Return (x, y) of the center of cell containing provided text 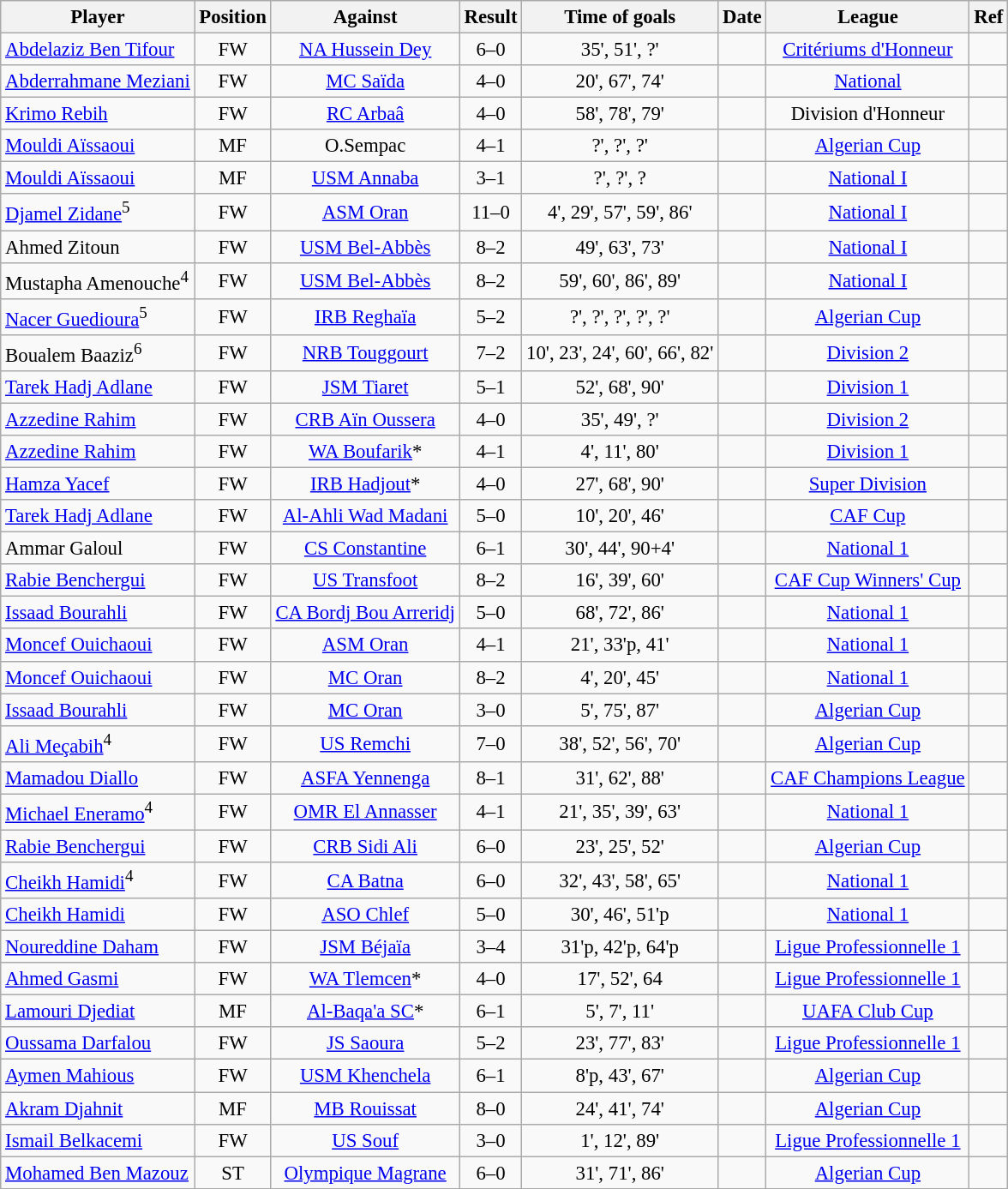
8–1 (490, 778)
JSM Tiaret (365, 387)
58', 78', 79' (621, 114)
Oussama Darfalou (98, 1043)
RC Arbaâ (365, 114)
Djamel Zidane5 (98, 212)
Abderrahmane Meziani (98, 81)
Nacer Guedioura5 (98, 316)
5–1 (490, 387)
23', 25', 52' (621, 846)
59', 60', 86', 89' (621, 280)
US Souf (365, 1140)
Ref (989, 17)
4', 11', 80' (621, 452)
8'p, 43', 67' (621, 1076)
NRB Touggourt (365, 353)
Krimo Rebih (98, 114)
JS Saoura (365, 1043)
21', 35', 39', 63' (621, 812)
US Remchi (365, 743)
Cheikh Hamidi (98, 915)
4', 29', 57', 59', 86' (621, 212)
31', 71', 86' (621, 1173)
35', 51', ?' (621, 50)
Division d'Honneur (867, 114)
ASO Chlef (365, 915)
21', 33'p, 41' (621, 646)
CS Constantine (365, 549)
4', 20', 45' (621, 677)
MC Saïda (365, 81)
Ammar Galoul (98, 549)
Lamouri Djediat (98, 1012)
JSM Béjaïa (365, 947)
Olympique Magrane (365, 1173)
CRB Sidi Ali (365, 846)
Abdelaziz Ben Tifour (98, 50)
Noureddine Daham (98, 947)
5', 75', 87' (621, 710)
WA Tlemcen* (365, 979)
CA Bordj Bou Arreridj (365, 613)
Player (98, 17)
7–0 (490, 743)
ST (233, 1173)
MB Rouissat (365, 1108)
23', 77', 83' (621, 1043)
32', 43', 58', 65' (621, 880)
7–2 (490, 353)
Ali Meçabih4 (98, 743)
Hamza Yacef (98, 484)
Cheikh Hamidi4 (98, 880)
Position (233, 17)
16', 39', 60' (621, 580)
30', 44', 90+4' (621, 549)
Ahmed Zitoun (98, 247)
NA Hussein Dey (365, 50)
?', ?', ? (621, 178)
US Transfoot (365, 580)
Michael Eneramo4 (98, 812)
30', 46', 51'p (621, 915)
Boualem Baaziz6 (98, 353)
68', 72', 86' (621, 613)
?', ?', ?', ?', ?' (621, 316)
Time of goals (621, 17)
USM Khenchela (365, 1076)
National (867, 81)
OMR El Annasser (365, 812)
O.Sempac (365, 146)
CAF Cup (867, 516)
31'p, 42'p, 64'p (621, 947)
Mustapha Amenouche4 (98, 280)
Akram Djahnit (98, 1108)
CAF Champions League (867, 778)
10', 23', 24', 60', 66', 82' (621, 353)
League (867, 17)
IRB Reghaïa (365, 316)
Critériums d'Honneur (867, 50)
24', 41', 74' (621, 1108)
Date (742, 17)
Ismail Belkacemi (98, 1140)
3–4 (490, 947)
CRB Aïn Oussera (365, 419)
ASFA Yennenga (365, 778)
20', 67', 74' (621, 81)
Al-Ahli Wad Madani (365, 516)
38', 52', 56', 70' (621, 743)
35', 49', ?' (621, 419)
USM Annaba (365, 178)
IRB Hadjout* (365, 484)
49', 63', 73' (621, 247)
17', 52', 64 (621, 979)
Super Division (867, 484)
Aymen Mahious (98, 1076)
Ahmed Gasmi (98, 979)
Mohamed Ben Mazouz (98, 1173)
5', 7', 11' (621, 1012)
UAFA Club Cup (867, 1012)
?', ?', ?' (621, 146)
11–0 (490, 212)
1', 12', 89' (621, 1140)
Mamadou Diallo (98, 778)
3–1 (490, 178)
Al-Baqa'a SC* (365, 1012)
CAF Cup Winners' Cup (867, 580)
WA Boufarik* (365, 452)
27', 68', 90' (621, 484)
Against (365, 17)
31', 62', 88' (621, 778)
52', 68', 90' (621, 387)
CA Batna (365, 880)
10', 20', 46' (621, 516)
Result (490, 17)
8–0 (490, 1108)
